Capture the cell that displays the provided text and extract its (X, Y) central coordinate. 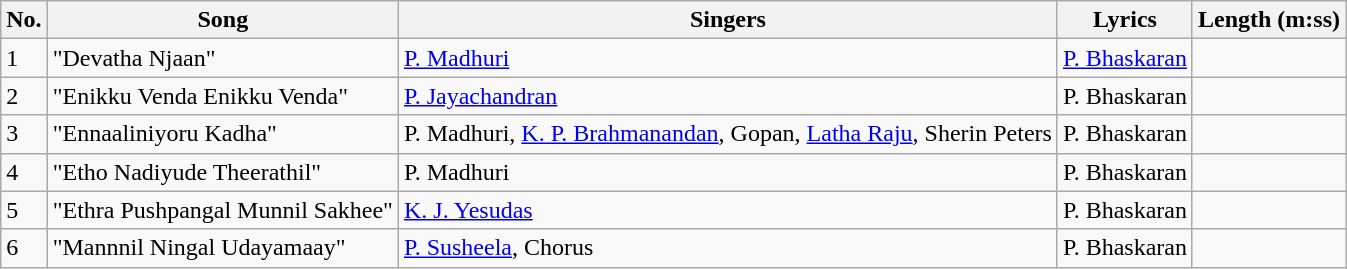
Song (222, 20)
3 (24, 134)
4 (24, 172)
"Etho Nadiyude Theerathil" (222, 172)
P. Susheela, Chorus (728, 248)
"Ennaaliniyoru Kadha" (222, 134)
K. J. Yesudas (728, 210)
1 (24, 58)
P. Jayachandran (728, 96)
Lyrics (1124, 20)
2 (24, 96)
P. Madhuri, K. P. Brahmanandan, Gopan, Latha Raju, Sherin Peters (728, 134)
"Ethra Pushpangal Munnil Sakhee" (222, 210)
Length (m:ss) (1268, 20)
Singers (728, 20)
"Enikku Venda Enikku Venda" (222, 96)
"Mannnil Ningal Udayamaay" (222, 248)
No. (24, 20)
6 (24, 248)
5 (24, 210)
"Devatha Njaan" (222, 58)
